Pinpoint the cell where the given text exists, returning its [X, Y] midpoint coordinate. 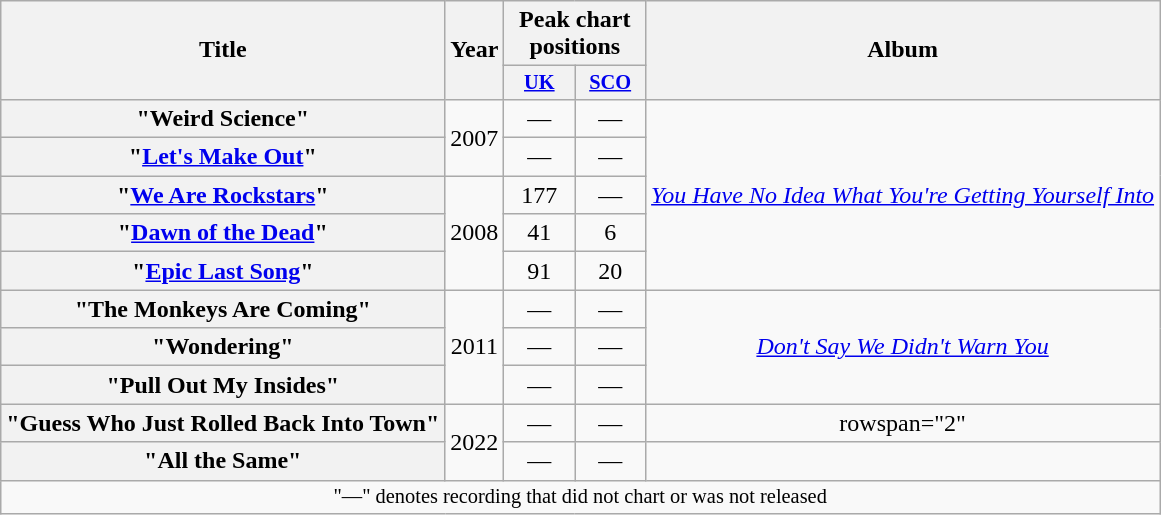
"Dawn of the Dead" [223, 233]
Year [474, 50]
"Wondering" [223, 347]
2011 [474, 347]
"The Monkeys Are Coming" [223, 309]
Don't Say We Didn't Warn You [903, 347]
UK [540, 83]
"—" denotes recording that did not chart or was not released [580, 497]
2007 [474, 137]
"Pull Out My Insides" [223, 385]
Peak chart positions [575, 34]
"All the Same" [223, 461]
"Weird Science" [223, 118]
Album [903, 50]
Title [223, 50]
"Guess Who Just Rolled Back Into Town" [223, 423]
20 [610, 271]
2022 [474, 442]
91 [540, 271]
"Epic Last Song" [223, 271]
41 [540, 233]
177 [540, 195]
You Have No Idea What You're Getting Yourself Into [903, 194]
rowspan="2" [903, 423]
6 [610, 233]
SCO [610, 83]
"We Are Rockstars" [223, 195]
2008 [474, 233]
"Let's Make Out" [223, 157]
